For the text-containing cell, return its midpoint in (x, y) coordinate format. 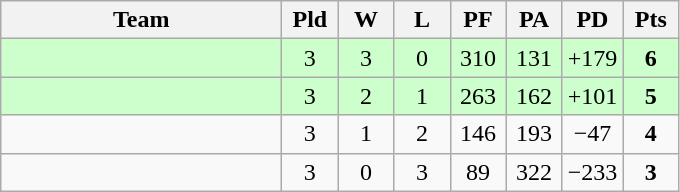
193 (534, 134)
322 (534, 172)
Pts (651, 20)
PF (478, 20)
W (366, 20)
Team (142, 20)
+101 (592, 96)
310 (478, 58)
146 (478, 134)
+179 (592, 58)
5 (651, 96)
PA (534, 20)
131 (534, 58)
−233 (592, 172)
−47 (592, 134)
PD (592, 20)
162 (534, 96)
89 (478, 172)
263 (478, 96)
6 (651, 58)
L (422, 20)
4 (651, 134)
Pld (310, 20)
